Determine the (x, y) coordinate at the center of the cell enclosing the given text.  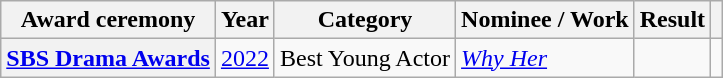
Award ceremony (108, 20)
2022 (244, 58)
SBS Drama Awards (108, 58)
Year (244, 20)
Why Her (546, 58)
Nominee / Work (546, 20)
Best Young Actor (364, 58)
Category (364, 20)
Result (672, 20)
